Find where the given text appears and provide that cell's center as (X, Y) coordinate. 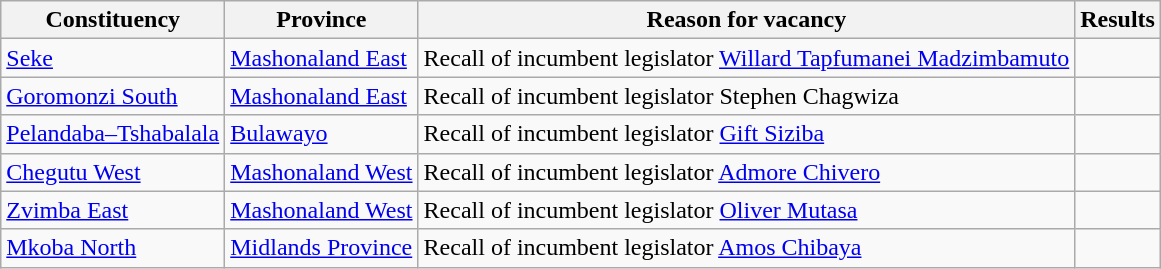
Recall of incumbent legislator Admore Chivero (746, 172)
Province (322, 20)
Recall of incumbent legislator Willard Tapfumanei Madzimbamuto (746, 58)
Recall of incumbent legislator Amos Chibaya (746, 248)
Goromonzi South (113, 96)
Zvimba East (113, 210)
Midlands Province (322, 248)
Chegutu West (113, 172)
Results (1118, 20)
Seke (113, 58)
Reason for vacancy (746, 20)
Recall of incumbent legislator Oliver Mutasa (746, 210)
Recall of incumbent legislator Gift Siziba (746, 134)
Bulawayo (322, 134)
Pelandaba–Tshabalala (113, 134)
Mkoba North (113, 248)
Recall of incumbent legislator Stephen Chagwiza (746, 96)
Constituency (113, 20)
